Output the (X, Y) coordinate of the center of the cell containing the given text.  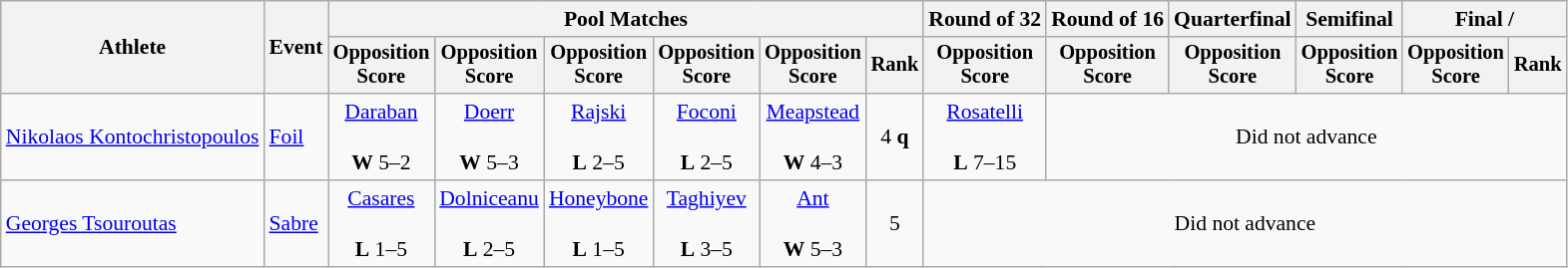
CasaresL 1–5 (381, 223)
Athlete (133, 48)
5 (895, 223)
Event (296, 48)
Nikolaos Kontochristopoulos (133, 137)
Final / (1484, 19)
Round of 16 (1108, 19)
HoneyboneL 1–5 (599, 223)
Quarterfinal (1233, 19)
Sabre (296, 223)
DarabanW 5–2 (381, 137)
Foil (296, 137)
FoconiL 2–5 (707, 137)
Pool Matches (627, 19)
TaghiyevL 3–5 (707, 223)
RosatelliL 7–15 (984, 137)
DolniceanuL 2–5 (489, 223)
RajskiL 2–5 (599, 137)
Georges Tsouroutas (133, 223)
Semifinal (1349, 19)
MeapsteadW 4–3 (812, 137)
Round of 32 (984, 19)
AntW 5–3 (812, 223)
4 q (895, 137)
DoerrW 5–3 (489, 137)
